From the cell containing the given text, extract its center point as (x, y) coordinate. 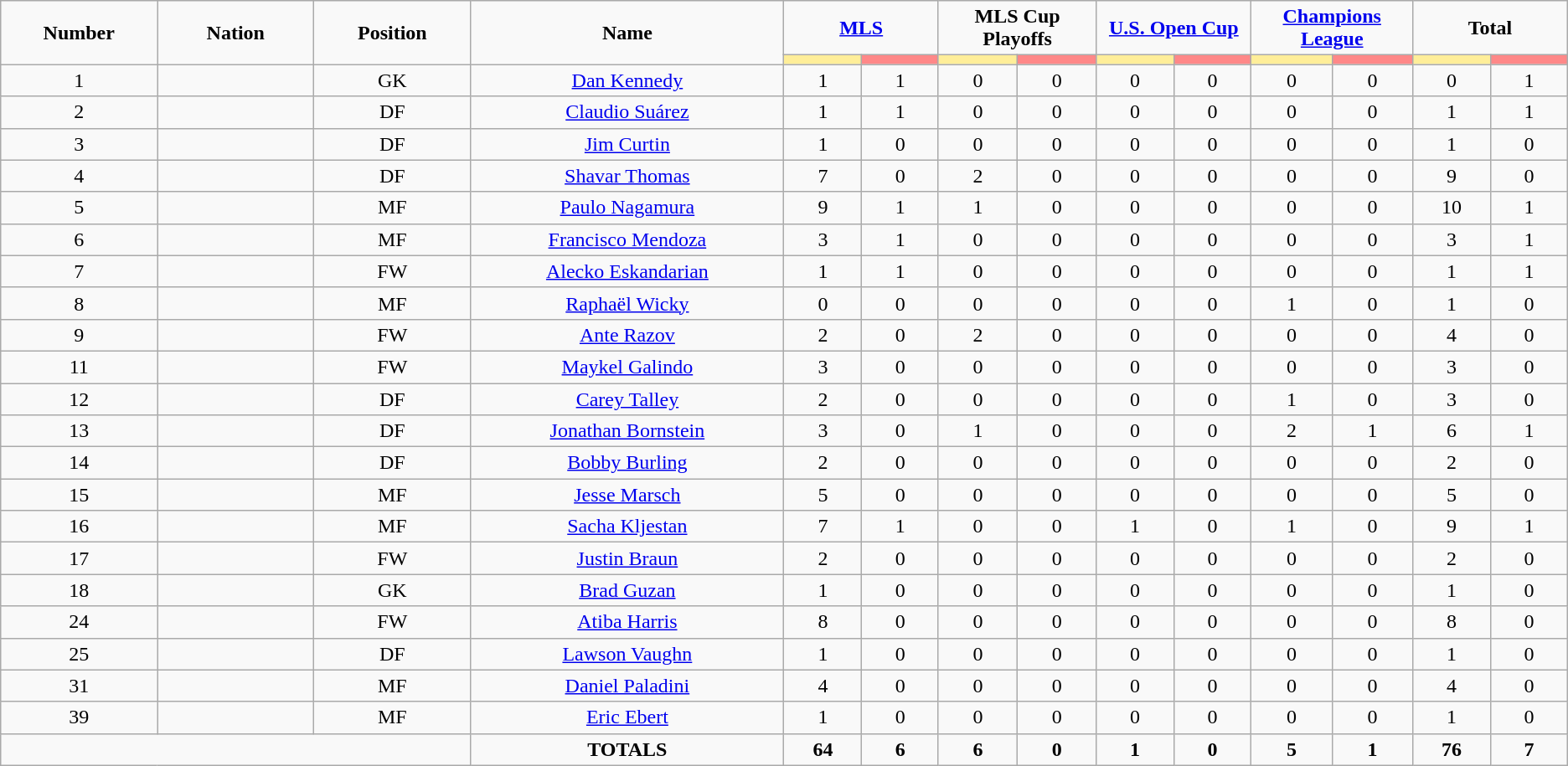
Bobby Burling (627, 463)
Position (392, 33)
TOTALS (627, 749)
Sacha Kljestan (627, 527)
MLS Cup Playoffs (1017, 28)
Maykel Galindo (627, 367)
Justin Braun (627, 558)
Champions League (1332, 28)
15 (79, 495)
39 (79, 717)
Paulo Nagamura (627, 208)
Francisco Mendoza (627, 239)
Brad Guzan (627, 590)
14 (79, 463)
Total (1491, 28)
Name (627, 33)
13 (79, 431)
MLS (861, 28)
64 (823, 749)
Jesse Marsch (627, 495)
Eric Ebert (627, 717)
Carey Talley (627, 399)
Daniel Paladini (627, 686)
Alecko Eskandarian (627, 271)
Lawson Vaughn (627, 654)
Ante Razov (627, 335)
Nation (236, 33)
Number (79, 33)
Jim Curtin (627, 144)
Raphaël Wicky (627, 303)
31 (79, 686)
10 (1452, 208)
76 (1452, 749)
12 (79, 399)
Shavar Thomas (627, 176)
17 (79, 558)
Jonathan Bornstein (627, 431)
11 (79, 367)
24 (79, 622)
Claudio Suárez (627, 112)
Atiba Harris (627, 622)
U.S. Open Cup (1174, 28)
Dan Kennedy (627, 80)
18 (79, 590)
25 (79, 654)
16 (79, 527)
